Determine the (X, Y) coordinate at the center of the cell enclosing the given text.  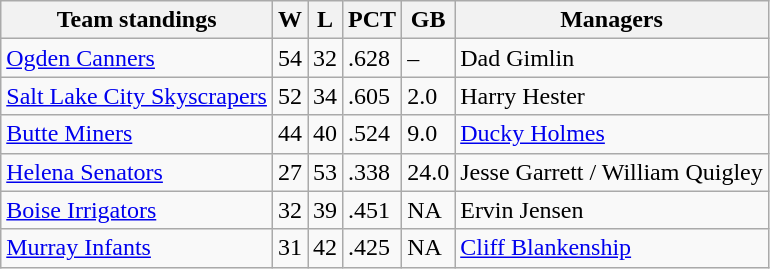
W (290, 20)
53 (326, 172)
42 (326, 248)
39 (326, 210)
GB (428, 20)
44 (290, 134)
27 (290, 172)
.605 (372, 96)
Murray Infants (137, 248)
24.0 (428, 172)
Managers (612, 20)
PCT (372, 20)
2.0 (428, 96)
Butte Miners (137, 134)
Ogden Canners (137, 58)
Team standings (137, 20)
Dad Gimlin (612, 58)
Boise Irrigators (137, 210)
.524 (372, 134)
L (326, 20)
40 (326, 134)
– (428, 58)
.451 (372, 210)
Jesse Garrett / William Quigley (612, 172)
Harry Hester (612, 96)
Cliff Blankenship (612, 248)
Ervin Jensen (612, 210)
.338 (372, 172)
Ducky Holmes (612, 134)
34 (326, 96)
Salt Lake City Skyscrapers (137, 96)
Helena Senators (137, 172)
9.0 (428, 134)
.628 (372, 58)
54 (290, 58)
31 (290, 248)
52 (290, 96)
.425 (372, 248)
